Return the [X, Y] coordinate for the center point of the cell that contains the specified text.  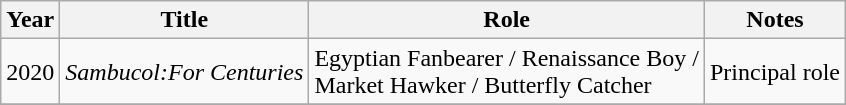
Sambucol:For Centuries [184, 72]
Egyptian Fanbearer / Renaissance Boy /Market Hawker / Butterfly Catcher [507, 72]
Role [507, 20]
Year [30, 20]
Notes [774, 20]
2020 [30, 72]
Title [184, 20]
Principal role [774, 72]
